Provide the (X, Y) coordinate of the cell's center where the given text is located.  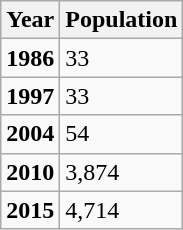
2015 (30, 210)
Population (122, 20)
3,874 (122, 172)
Year (30, 20)
1986 (30, 58)
4,714 (122, 210)
2010 (30, 172)
2004 (30, 134)
1997 (30, 96)
54 (122, 134)
